Search for the cell housing the specified text and yield its [x, y] center coordinate. 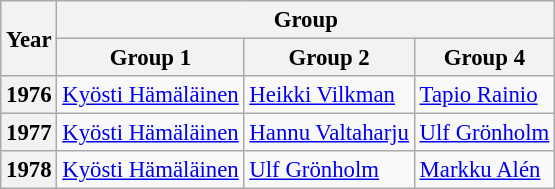
Heikki Vilkman [329, 95]
Markku Alén [484, 170]
Hannu Valtaharju [329, 133]
1978 [29, 170]
1976 [29, 95]
1977 [29, 133]
Tapio Rainio [484, 95]
Group 2 [329, 58]
Group 4 [484, 58]
Year [29, 38]
Group [306, 20]
Group 1 [150, 58]
